Output the (X, Y) coordinate of the center of the cell containing the given text.  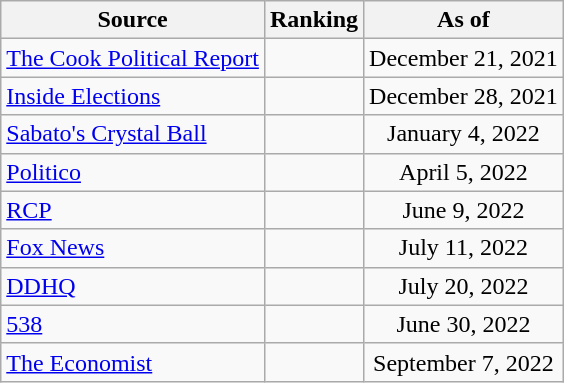
As of (464, 20)
December 28, 2021 (464, 96)
January 4, 2022 (464, 134)
Source (133, 20)
Ranking (314, 20)
June 30, 2022 (464, 324)
September 7, 2022 (464, 362)
July 11, 2022 (464, 248)
Politico (133, 172)
The Economist (133, 362)
DDHQ (133, 286)
Fox News (133, 248)
538 (133, 324)
The Cook Political Report (133, 58)
June 9, 2022 (464, 210)
Inside Elections (133, 96)
Sabato's Crystal Ball (133, 134)
July 20, 2022 (464, 286)
April 5, 2022 (464, 172)
December 21, 2021 (464, 58)
RCP (133, 210)
